Detect which cell encompasses the target text, then output its [X, Y] center coordinate. 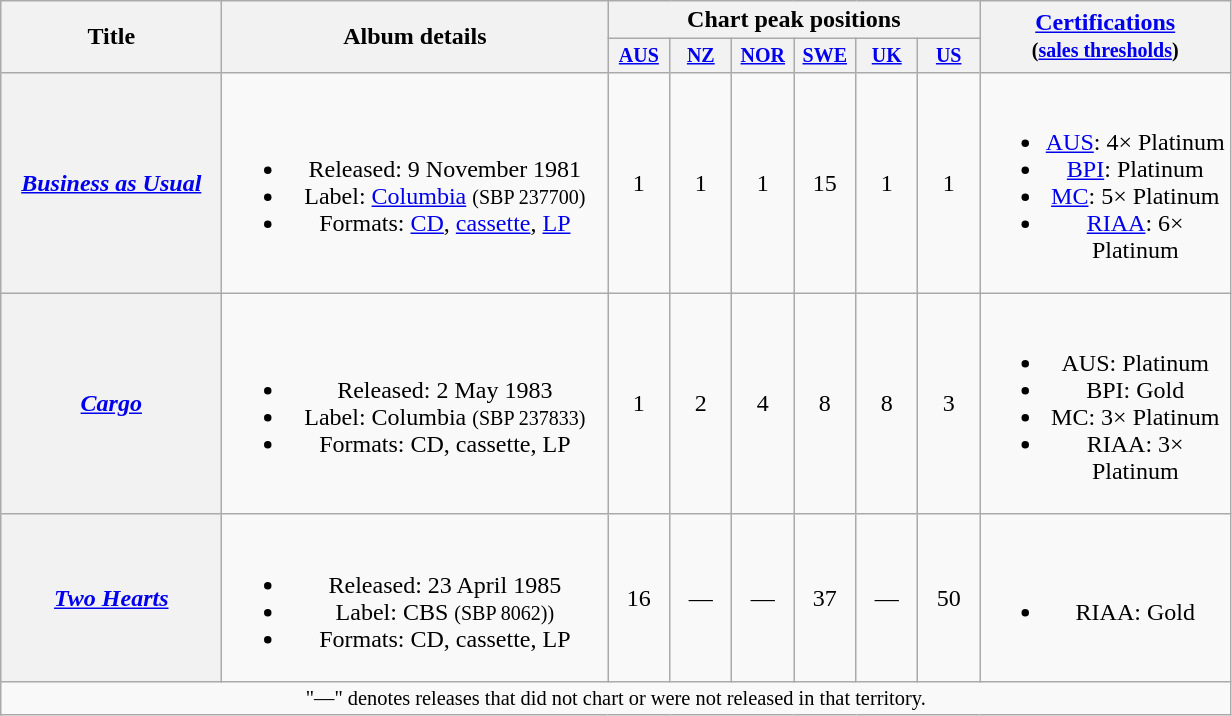
3 [949, 404]
2 [701, 404]
Cargo [112, 404]
AUS: PlatinumBPI: GoldMC: 3× PlatinumRIAA: 3× Platinum [1106, 404]
Business as Usual [112, 182]
AUS [639, 56]
NOR [763, 56]
UK [887, 56]
AUS: 4× PlatinumBPI: PlatinumMC: 5× PlatinumRIAA: 6× Platinum [1106, 182]
Released: 9 November 1981Label: Columbia (SBP 237700)Formats: CD, cassette, LP [415, 182]
Certifications(sales thresholds) [1106, 37]
Chart peak positions [794, 20]
Two Hearts [112, 598]
16 [639, 598]
Title [112, 37]
Album details [415, 37]
4 [763, 404]
37 [825, 598]
SWE [825, 56]
US [949, 56]
Released: 23 April 1985Label: CBS (SBP 8062))Formats: CD, cassette, LP [415, 598]
RIAA: Gold [1106, 598]
15 [825, 182]
Released: 2 May 1983Label: Columbia (SBP 237833)Formats: CD, cassette, LP [415, 404]
50 [949, 598]
NZ [701, 56]
"—" denotes releases that did not chart or were not released in that territory. [616, 698]
